Pinpoint the cell where the given text exists, returning its (x, y) midpoint coordinate. 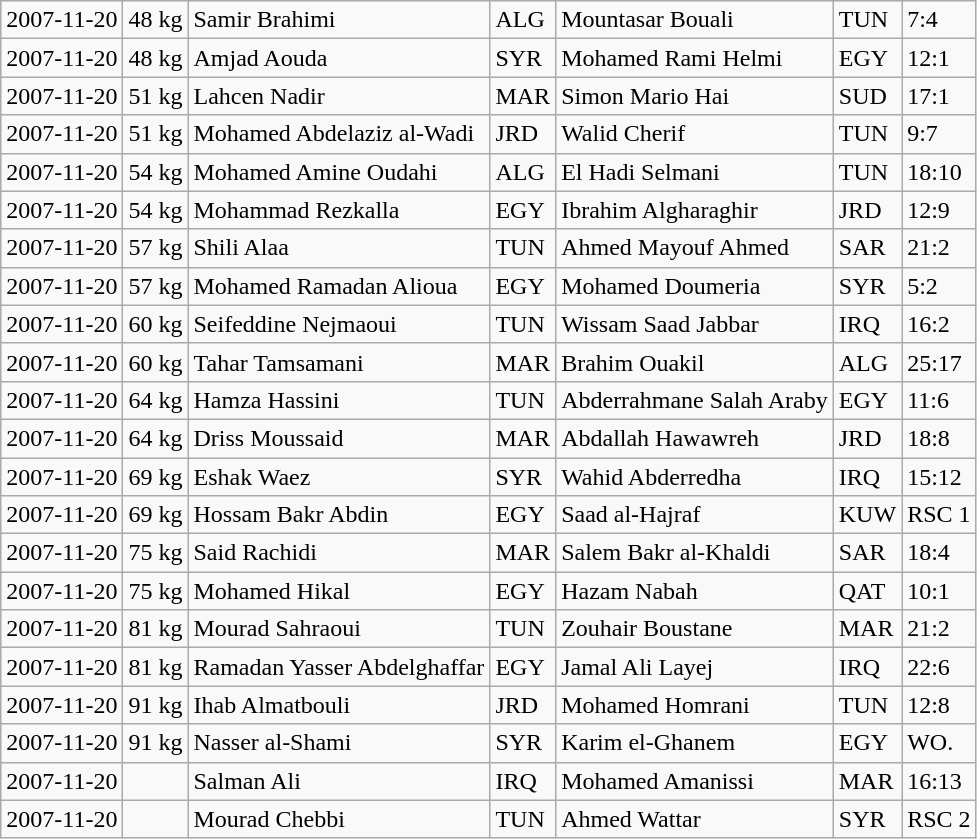
11:6 (939, 400)
Ihab Almatbouli (339, 705)
Ahmed Wattar (695, 819)
Samir Brahimi (339, 20)
El Hadi Selmani (695, 172)
18:10 (939, 172)
15:12 (939, 477)
Mourad Sahraoui (339, 629)
Ramadan Yasser Abdelghaffar (339, 667)
WO. (939, 743)
Mohamed Amine Oudahi (339, 172)
Shili Alaa (339, 248)
Eshak Waez (339, 477)
Tahar Tamsamani (339, 362)
Jamal Ali Layej (695, 667)
Seifeddine Nejmaoui (339, 324)
Salman Ali (339, 781)
Mohamed Amanissi (695, 781)
Hamza Hassini (339, 400)
KUW (867, 515)
Mohamed Hikal (339, 591)
Mohamed Doumeria (695, 286)
Ibrahim Algharaghir (695, 210)
Mountasar Bouali (695, 20)
Mourad Chebbi (339, 819)
16:2 (939, 324)
Karim el-Ghanem (695, 743)
Mohamed Ramadan Alioua (339, 286)
Wissam Saad Jabbar (695, 324)
Walid Cherif (695, 134)
Mohamed Rami Helmi (695, 58)
18:8 (939, 438)
Simon Mario Hai (695, 96)
25:17 (939, 362)
12:9 (939, 210)
SUD (867, 96)
Zouhair Boustane (695, 629)
12:1 (939, 58)
Nasser al-Shami (339, 743)
7:4 (939, 20)
Amjad Aouda (339, 58)
QAT (867, 591)
Abdallah Hawawreh (695, 438)
Ahmed Mayouf Ahmed (695, 248)
RSC 2 (939, 819)
17:1 (939, 96)
Hossam Bakr Abdin (339, 515)
Wahid Abderredha (695, 477)
22:6 (939, 667)
Lahcen Nadir (339, 96)
Said Rachidi (339, 553)
12:8 (939, 705)
Salem Bakr al-Khaldi (695, 553)
9:7 (939, 134)
Mohammad Rezkalla (339, 210)
Mohamed Abdelaziz al-Wadi (339, 134)
Mohamed Homrani (695, 705)
18:4 (939, 553)
Driss Moussaid (339, 438)
10:1 (939, 591)
Abderrahmane Salah Araby (695, 400)
5:2 (939, 286)
Brahim Ouakil (695, 362)
Saad al-Hajraf (695, 515)
RSC 1 (939, 515)
Hazam Nabah (695, 591)
16:13 (939, 781)
